For the text-containing cell, return its midpoint in [X, Y] coordinate format. 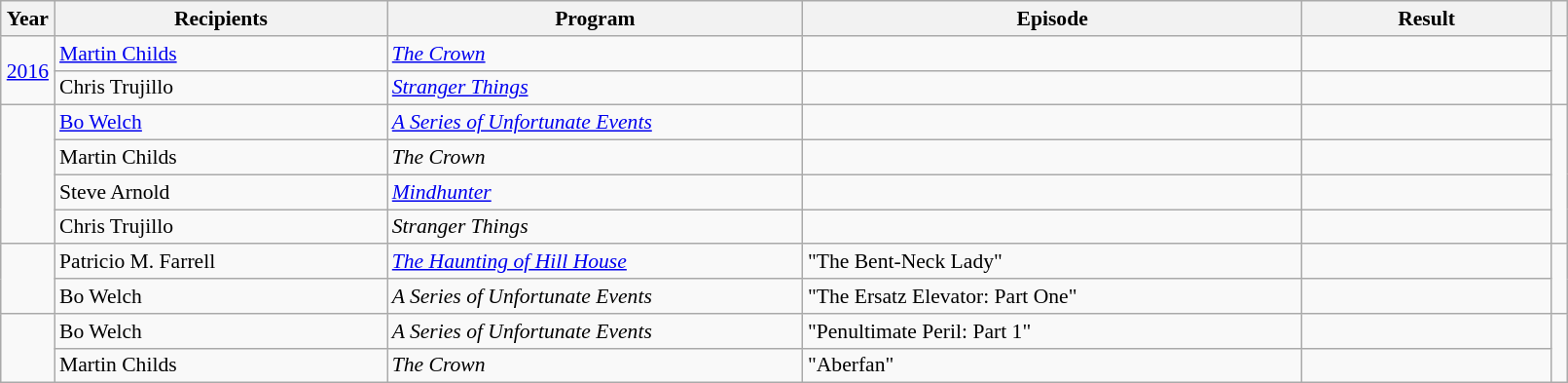
Recipients [221, 19]
Year [27, 19]
Result [1426, 19]
"The Ersatz Elevator: Part One" [1053, 296]
The Haunting of Hill House [596, 262]
"Aberfan" [1053, 365]
Program [596, 19]
"Penultimate Peril: Part 1" [1053, 331]
Mindhunter [596, 192]
2016 [27, 70]
"The Bent-Neck Lady" [1053, 262]
Patricio M. Farrell [221, 262]
Episode [1053, 19]
Steve Arnold [221, 192]
